Pinpoint the cell where the given text exists, returning its (x, y) midpoint coordinate. 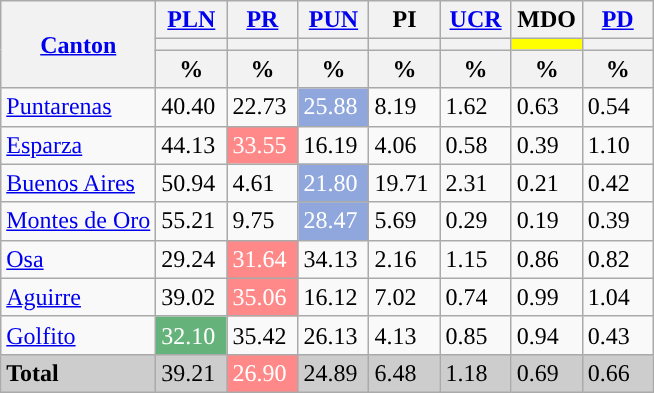
0.43 (618, 335)
Esparza (78, 145)
0.69 (546, 373)
PI (404, 20)
Total (78, 373)
22.73 (262, 107)
25.88 (334, 107)
29.24 (192, 259)
4.61 (262, 183)
0.99 (546, 297)
33.55 (262, 145)
Osa (78, 259)
0.82 (618, 259)
1.18 (476, 373)
21.80 (334, 183)
0.21 (546, 183)
PR (262, 20)
0.54 (618, 107)
35.06 (262, 297)
0.94 (546, 335)
5.69 (404, 221)
1.15 (476, 259)
8.19 (404, 107)
0.63 (546, 107)
19.71 (404, 183)
2.31 (476, 183)
PD (618, 20)
32.10 (192, 335)
40.40 (192, 107)
4.13 (404, 335)
50.94 (192, 183)
2.16 (404, 259)
1.62 (476, 107)
0.19 (546, 221)
PLN (192, 20)
39.02 (192, 297)
0.74 (476, 297)
6.48 (404, 373)
PUN (334, 20)
28.47 (334, 221)
0.42 (618, 183)
Puntarenas (78, 107)
Montes de Oro (78, 221)
0.29 (476, 221)
0.66 (618, 373)
UCR (476, 20)
Canton (78, 44)
39.21 (192, 373)
Golfito (78, 335)
9.75 (262, 221)
Buenos Aires (78, 183)
MDO (546, 20)
31.64 (262, 259)
26.90 (262, 373)
1.10 (618, 145)
16.19 (334, 145)
44.13 (192, 145)
0.85 (476, 335)
Aguirre (78, 297)
34.13 (334, 259)
16.12 (334, 297)
7.02 (404, 297)
26.13 (334, 335)
55.21 (192, 221)
4.06 (404, 145)
0.86 (546, 259)
24.89 (334, 373)
0.58 (476, 145)
1.04 (618, 297)
35.42 (262, 335)
